Output the (x, y) coordinate of the center of the cell containing the given text.  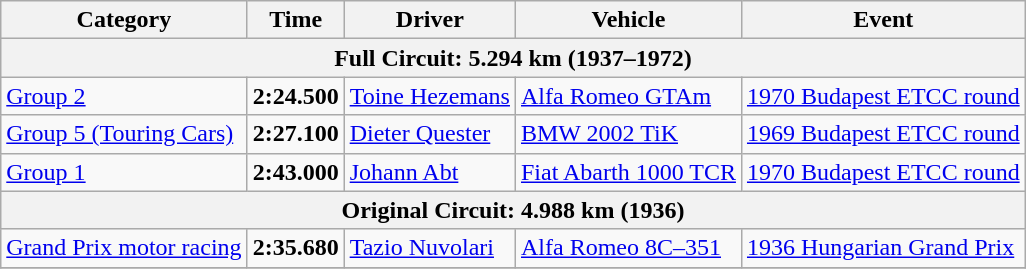
Alfa Romeo 8C–351 (628, 248)
Event (883, 20)
Alfa Romeo GTAm (628, 96)
2:43.000 (296, 172)
Toine Hezemans (430, 96)
Full Circuit: 5.294 km (1937–1972) (513, 58)
Tazio Nuvolari (430, 248)
Group 2 (124, 96)
2:27.100 (296, 134)
Group 1 (124, 172)
BMW 2002 TiK (628, 134)
Time (296, 20)
1969 Budapest ETCC round (883, 134)
2:35.680 (296, 248)
Dieter Quester (430, 134)
1936 Hungarian Grand Prix (883, 248)
Category (124, 20)
Driver (430, 20)
2:24.500 (296, 96)
Fiat Abarth 1000 TCR (628, 172)
Grand Prix motor racing (124, 248)
Original Circuit: 4.988 km (1936) (513, 210)
Johann Abt (430, 172)
Vehicle (628, 20)
Group 5 (Touring Cars) (124, 134)
